Output the [X, Y] coordinate of the center of the cell containing the given text.  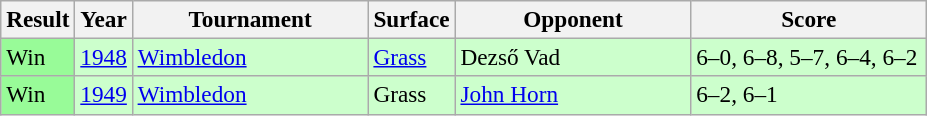
Dezső Vad [573, 57]
6–2, 6–1 [809, 95]
6–0, 6–8, 5–7, 6–4, 6–2 [809, 57]
1948 [104, 57]
John Horn [573, 95]
Result [38, 19]
Tournament [250, 19]
Opponent [573, 19]
Year [104, 19]
1949 [104, 95]
Surface [412, 19]
Score [809, 19]
